Scan for the cell matching the given text and deliver its [X, Y] coordinate at center. 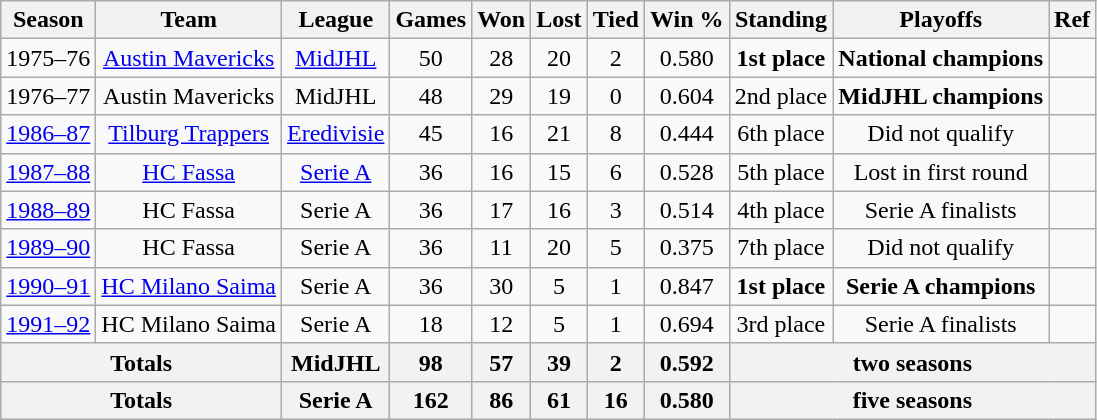
0 [616, 96]
1987–88 [48, 172]
National champions [941, 58]
1976–77 [48, 96]
1988–89 [48, 210]
0.604 [686, 96]
Eredivisie [336, 134]
61 [559, 400]
50 [431, 58]
57 [502, 362]
39 [559, 362]
1990–91 [48, 286]
0.375 [686, 248]
3 [616, 210]
30 [502, 286]
Playoffs [941, 20]
0.847 [686, 286]
45 [431, 134]
MidJHL champions [941, 96]
1989–90 [48, 248]
Lost in first round [941, 172]
5th place [781, 172]
12 [502, 324]
29 [502, 96]
28 [502, 58]
2nd place [781, 96]
15 [559, 172]
two seasons [912, 362]
21 [559, 134]
1975–76 [48, 58]
Standing [781, 20]
8 [616, 134]
48 [431, 96]
five seasons [912, 400]
0.528 [686, 172]
Ref [1072, 20]
17 [502, 210]
Lost [559, 20]
Team [189, 20]
4th place [781, 210]
Won [502, 20]
11 [502, 248]
7th place [781, 248]
Win % [686, 20]
98 [431, 362]
0.514 [686, 210]
Season [48, 20]
Games [431, 20]
Serie A champions [941, 286]
0.444 [686, 134]
Tied [616, 20]
0.592 [686, 362]
1986–87 [48, 134]
0.694 [686, 324]
18 [431, 324]
Tilburg Trappers [189, 134]
3rd place [781, 324]
162 [431, 400]
86 [502, 400]
6 [616, 172]
League [336, 20]
6th place [781, 134]
19 [559, 96]
1991–92 [48, 324]
